Identify which cell holds the provided text, then report its (x, y) central coordinate. 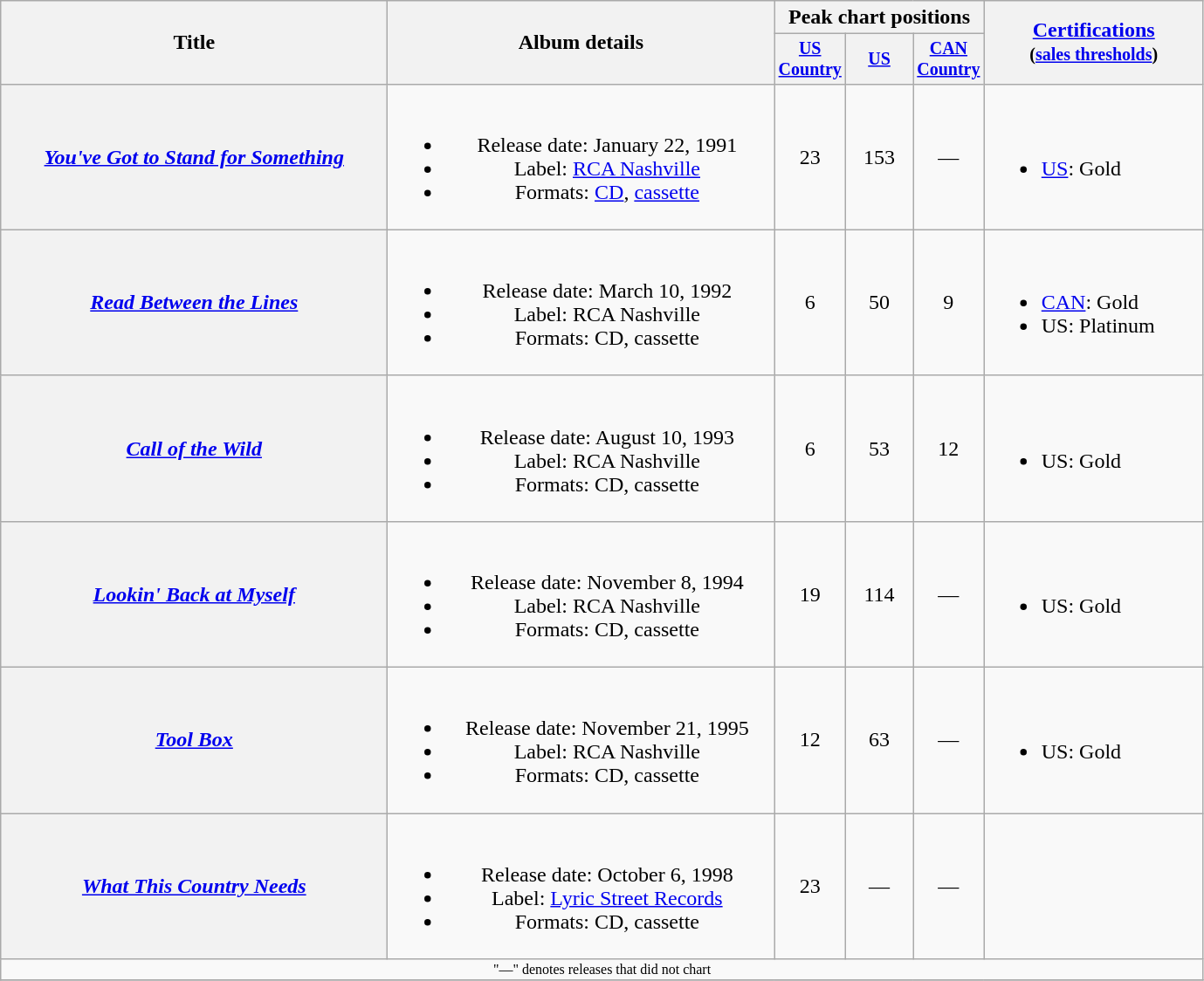
Album details (581, 43)
What This Country Needs (194, 887)
Release date: November 21, 1995Label: RCA NashvilleFormats: CD, cassette (581, 740)
153 (880, 157)
Release date: November 8, 1994Label: RCA NashvilleFormats: CD, cassette (581, 593)
Release date: March 10, 1992Label: RCA NashvilleFormats: CD, cassette (581, 302)
Release date: August 10, 1993Label: RCA NashvilleFormats: CD, cassette (581, 449)
Certifications(sales thresholds) (1093, 43)
Title (194, 43)
114 (880, 593)
53 (880, 449)
Peak chart positions (879, 17)
Call of the Wild (194, 449)
19 (810, 593)
Lookin' Back at Myself (194, 593)
US Country (810, 59)
Release date: October 6, 1998Label: Lyric Street RecordsFormats: CD, cassette (581, 887)
9 (949, 302)
"—" denotes releases that did not chart (602, 970)
Read Between the Lines (194, 302)
Release date: January 22, 1991Label: RCA NashvilleFormats: CD, cassette (581, 157)
CAN Country (949, 59)
50 (880, 302)
US (880, 59)
Tool Box (194, 740)
You've Got to Stand for Something (194, 157)
63 (880, 740)
CAN: GoldUS: Platinum (1093, 302)
